Return (x, y) of the center of cell containing provided text 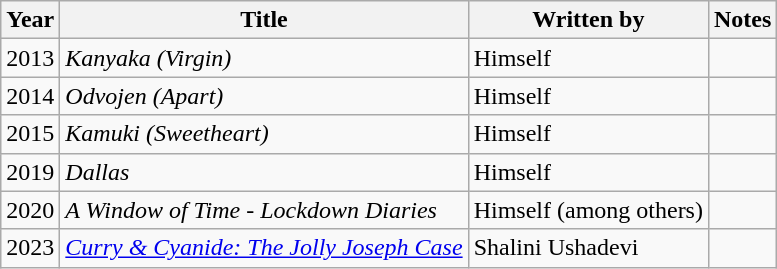
2015 (30, 134)
Year (30, 20)
Dallas (264, 172)
2013 (30, 58)
Odvojen (Apart) (264, 96)
Written by (588, 20)
Himself (among others) (588, 210)
Notes (742, 20)
Title (264, 20)
2023 (30, 248)
2014 (30, 96)
Kamuki (Sweetheart) (264, 134)
2019 (30, 172)
Kanyaka (Virgin) (264, 58)
2020 (30, 210)
A Window of Time - Lockdown Diaries (264, 210)
Shalini Ushadevi (588, 248)
Curry & Cyanide: The Jolly Joseph Case (264, 248)
